For the text-containing cell, return its midpoint in (x, y) coordinate format. 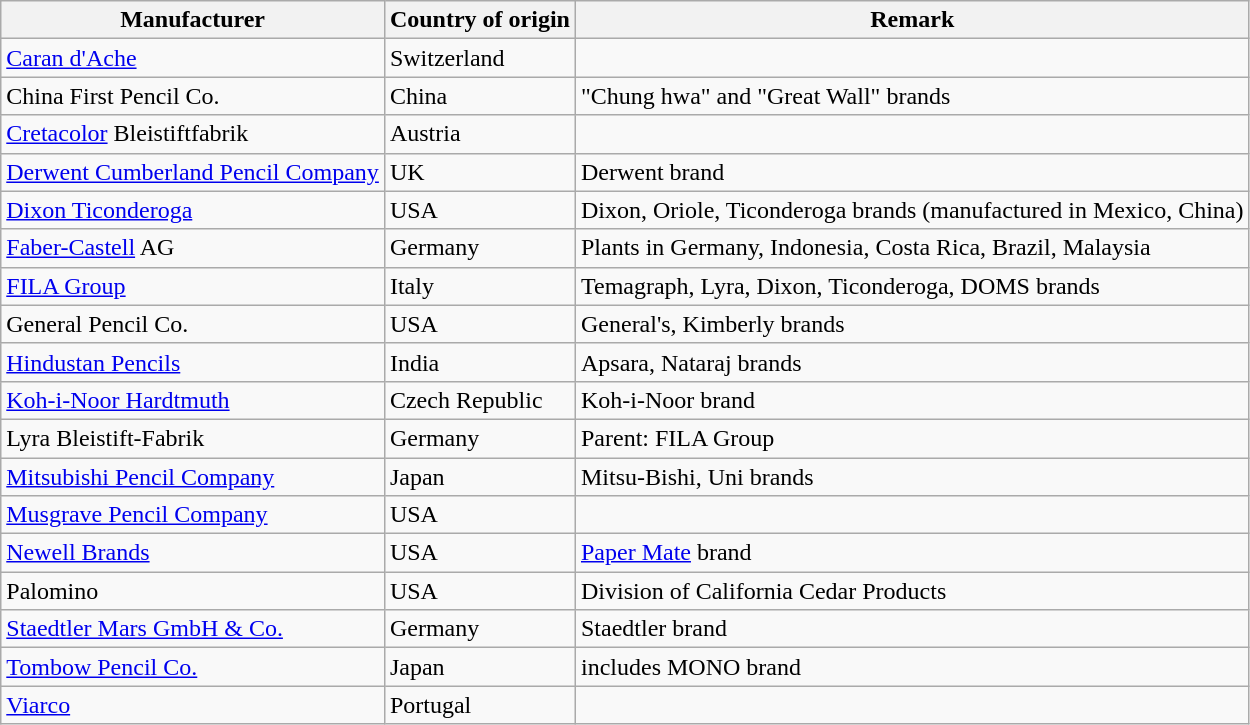
Faber-Castell AG (193, 248)
Mitsubishi Pencil Company (193, 477)
Musgrave Pencil Company (193, 515)
FILA Group (193, 286)
Manufacturer (193, 20)
includes MONO brand (912, 667)
Portugal (480, 705)
Cretacolor Bleistiftfabrik (193, 134)
Viarco (193, 705)
Plants in Germany, Indonesia, Costa Rica, Brazil, Malaysia (912, 248)
China First Pencil Co. (193, 96)
Palomino (193, 591)
Hindustan Pencils (193, 362)
Czech Republic (480, 400)
Koh-i-Noor brand (912, 400)
Parent: FILA Group (912, 438)
Dixon, Oriole, Ticonderoga brands (manufactured in Mexico, China) (912, 210)
General Pencil Co. (193, 324)
Staedtler brand (912, 629)
UK (480, 172)
Remark (912, 20)
General's, Kimberly brands (912, 324)
India (480, 362)
Austria (480, 134)
Lyra Bleistift-Fabrik (193, 438)
"Chung hwa" and "Great Wall" brands (912, 96)
Apsara, Nataraj brands (912, 362)
Caran d'Ache (193, 58)
Country of origin (480, 20)
Temagraph, Lyra, Dixon, Ticonderoga, DOMS brands (912, 286)
Mitsu-Bishi, Uni brands (912, 477)
China (480, 96)
Derwent brand (912, 172)
Tombow Pencil Co. (193, 667)
Dixon Ticonderoga (193, 210)
Koh-i-Noor Hardtmuth (193, 400)
Derwent Cumberland Pencil Company (193, 172)
Division of California Cedar Products (912, 591)
Staedtler Mars GmbH & Co. (193, 629)
Switzerland (480, 58)
Newell Brands (193, 553)
Italy (480, 286)
Paper Mate brand (912, 553)
